Scan for the cell matching the given text and deliver its (x, y) coordinate at center. 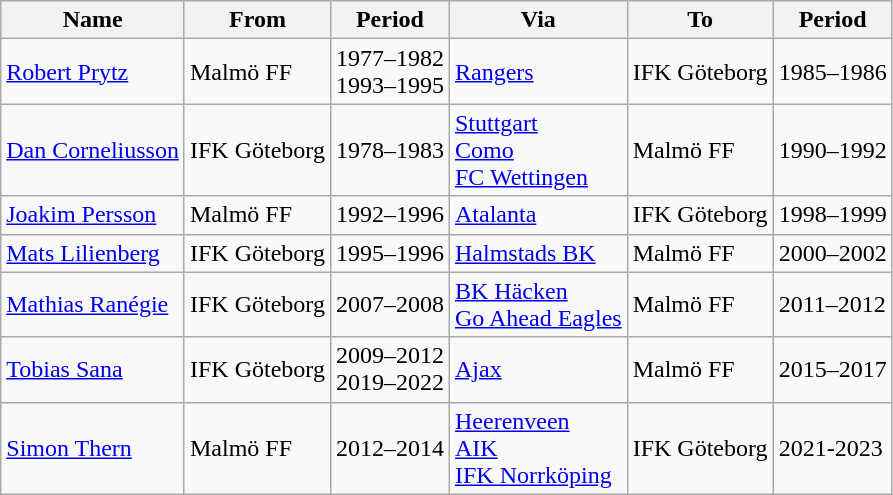
Atalanta (538, 215)
1977–19821993–1995 (390, 72)
Ajax (538, 370)
2021-2023 (832, 448)
Mats Lilienberg (93, 253)
StuttgartComoFC Wettingen (538, 150)
Robert Prytz (93, 72)
HeerenveenAIKIFK Norrköping (538, 448)
Mathias Ranégie (93, 304)
2009–20122019–2022 (390, 370)
Dan Corneliusson (93, 150)
BK HäckenGo Ahead Eagles (538, 304)
From (257, 20)
Via (538, 20)
2011–2012 (832, 304)
2000–2002 (832, 253)
Halmstads BK (538, 253)
1995–1996 (390, 253)
1990–1992 (832, 150)
Name (93, 20)
Simon Thern (93, 448)
To (700, 20)
Joakim Persson (93, 215)
1985–1986 (832, 72)
1978–1983 (390, 150)
1992–1996 (390, 215)
Rangers (538, 72)
2012–2014 (390, 448)
2015–2017 (832, 370)
2007–2008 (390, 304)
1998–1999 (832, 215)
Tobias Sana (93, 370)
